Pinpoint the cell where the given text exists, returning its [X, Y] midpoint coordinate. 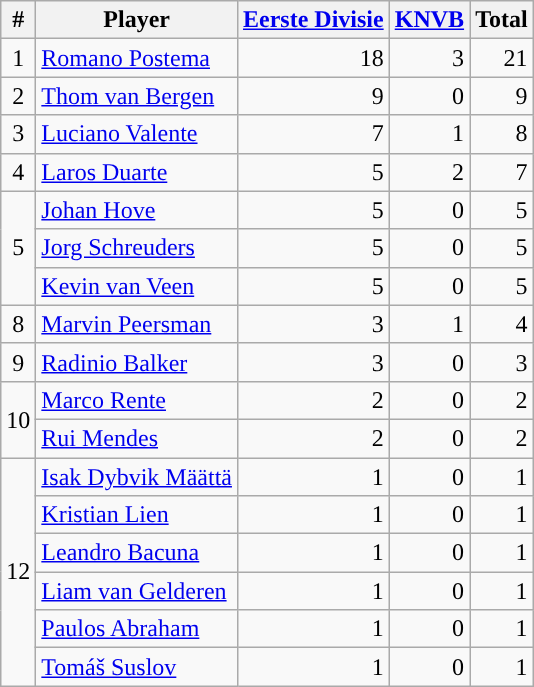
18 [313, 58]
Player [137, 20]
# [18, 20]
Laros Duarte [137, 172]
Thom van Bergen [137, 96]
Liam van Gelderen [137, 591]
Marco Rente [137, 400]
Eerste Divisie [313, 20]
Marvin Peersman [137, 324]
12 [18, 572]
Total [502, 20]
Kristian Lien [137, 515]
Rui Mendes [137, 438]
Isak Dybvik Määttä [137, 477]
Kevin van Veen [137, 286]
Romano Postema [137, 58]
Radinio Balker [137, 362]
Johan Hove [137, 210]
Tomáš Suslov [137, 667]
10 [18, 419]
Leandro Bacuna [137, 553]
21 [502, 58]
Paulos Abraham [137, 629]
Luciano Valente [137, 134]
KNVB [429, 20]
Jorg Schreuders [137, 248]
